Search for the cell housing the specified text and yield its (X, Y) center coordinate. 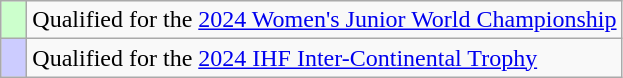
Qualified for the 2024 Women's Junior World Championship (324, 20)
Qualified for the 2024 IHF Inter-Continental Trophy (324, 58)
